Return the [x, y] coordinate for the center point of the cell that contains the specified text.  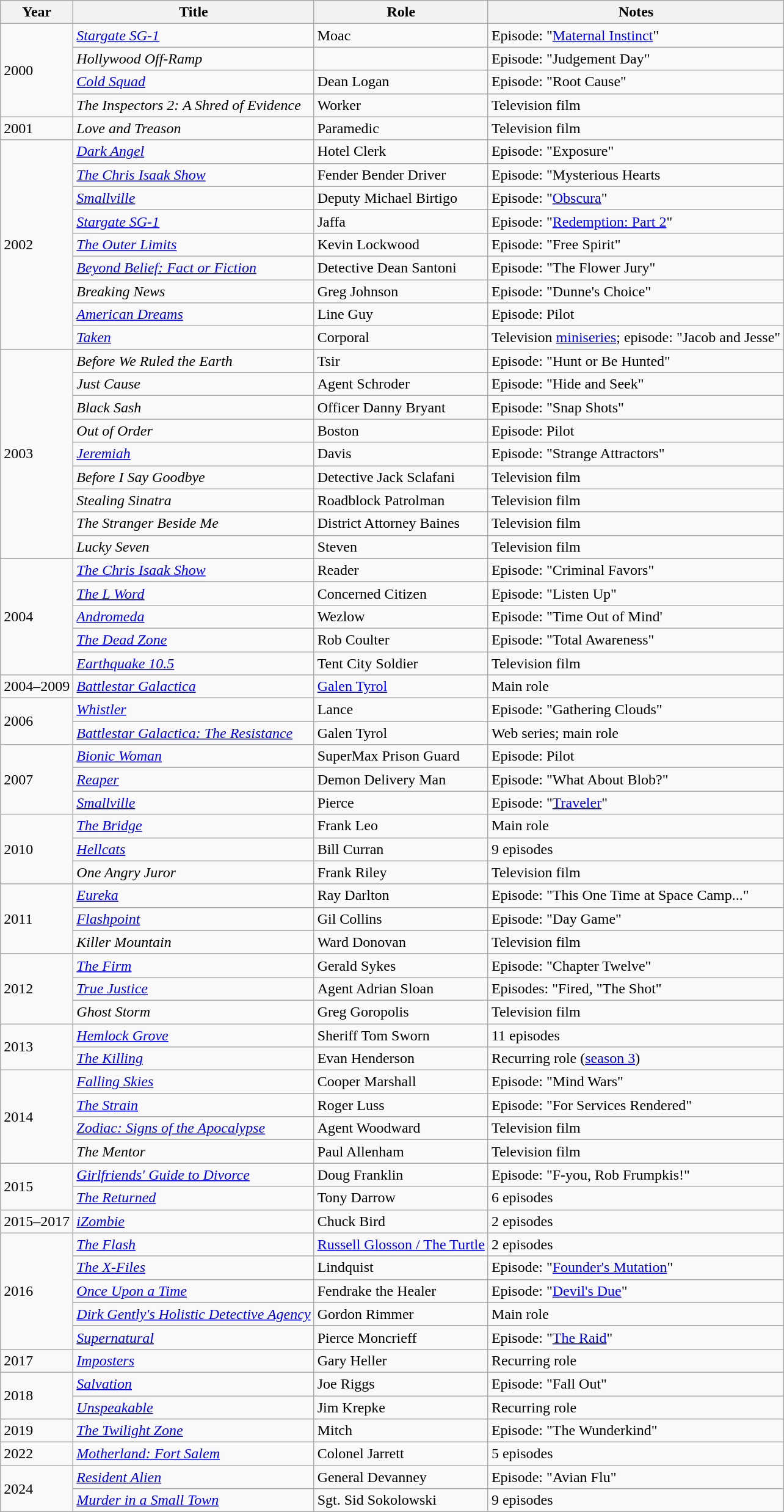
SuperMax Prison Guard [401, 756]
Episodes: "Fired, "The Shot" [636, 988]
Demon Delivery Man [401, 780]
True Justice [194, 988]
Episode: "For Services Rendered" [636, 1105]
2010 [37, 849]
Episode: "F-you, Rob Frumpkis!" [636, 1175]
Role [401, 12]
2003 [37, 455]
Supernatural [194, 1337]
Episode: "Traveler" [636, 803]
Episode: "Strange Attractors" [636, 454]
Episode: "Hide and Seek" [636, 384]
Cold Squad [194, 82]
Episode: "Snap Shots" [636, 407]
Episode: "Avian Flu" [636, 1477]
6 episodes [636, 1198]
Jeremiah [194, 454]
Gordon Rimmer [401, 1314]
11 episodes [636, 1035]
Davis [401, 454]
Tony Darrow [401, 1198]
Black Sash [194, 407]
Lucky Seven [194, 547]
Once Upon a Time [194, 1291]
The Outer Limits [194, 244]
Chuck Bird [401, 1221]
Fendrake the Healer [401, 1291]
Ward Donovan [401, 942]
Episode: "Devil's Due" [636, 1291]
2013 [37, 1047]
Episode: "Maternal Instinct" [636, 35]
Episode: "Gathering Clouds" [636, 710]
Falling Skies [194, 1082]
2012 [37, 988]
Salvation [194, 1384]
Just Cause [194, 384]
Reaper [194, 780]
General Devanney [401, 1477]
Hemlock Grove [194, 1035]
Episode: "Fall Out" [636, 1384]
The Mentor [194, 1152]
Deputy Michael Birtigo [401, 198]
The Twilight Zone [194, 1431]
Colonel Jarrett [401, 1454]
Pierce Moncrieff [401, 1337]
Greg Goropolis [401, 1012]
Hollywood Off-Ramp [194, 59]
The Strain [194, 1105]
2016 [37, 1291]
Paramedic [401, 128]
Flashpoint [194, 919]
Stealing Sinatra [194, 500]
Before I Say Goodbye [194, 477]
2024 [37, 1489]
Episode: "Time Out of Mind' [636, 616]
Kevin Lockwood [401, 244]
Episode: "The Wunderkind" [636, 1431]
2018 [37, 1395]
Love and Treason [194, 128]
Frank Riley [401, 872]
The Dead Zone [194, 640]
Agent Adrian Sloan [401, 988]
Paul Allenham [401, 1152]
Mitch [401, 1431]
Jaffa [401, 221]
Imposters [194, 1360]
Title [194, 12]
Episode: "Criminal Favors" [636, 570]
The Flash [194, 1244]
Battlestar Galactica [194, 687]
Dark Angel [194, 152]
Episode: "This One Time at Space Camp..." [636, 896]
Episode: "Judgement Day" [636, 59]
Lance [401, 710]
2019 [37, 1431]
5 episodes [636, 1454]
Fender Bender Driver [401, 175]
Ray Darlton [401, 896]
Bill Curran [401, 849]
Evan Henderson [401, 1059]
Doug Franklin [401, 1175]
Resident Alien [194, 1477]
Motherland: Fort Salem [194, 1454]
Episode: "The Raid" [636, 1337]
Jim Krepke [401, 1407]
2014 [37, 1117]
Sgt. Sid Sokolowski [401, 1500]
Murder in a Small Town [194, 1500]
Officer Danny Bryant [401, 407]
The X-Files [194, 1268]
Line Guy [401, 315]
Roadblock Patrolman [401, 500]
The Firm [194, 965]
One Angry Juror [194, 872]
2000 [37, 70]
Web series; main role [636, 733]
Frank Leo [401, 826]
Whistler [194, 710]
Concerned Citizen [401, 593]
2015 [37, 1186]
Out of Order [194, 431]
The Bridge [194, 826]
Recurring role (season 3) [636, 1059]
Episode: "Redemption: Part 2" [636, 221]
Episode: "Obscura" [636, 198]
Episode: "Listen Up" [636, 593]
Girlfriends' Guide to Divorce [194, 1175]
Russell Glosson / The Turtle [401, 1244]
Episode: "The Flower Jury" [636, 268]
Gerald Sykes [401, 965]
2015–2017 [37, 1221]
Episode: "Dunne's Choice" [636, 291]
Tent City Soldier [401, 663]
Worker [401, 105]
Unspeakable [194, 1407]
Cooper Marshall [401, 1082]
Television miniseries; episode: "Jacob and Jesse" [636, 338]
District Attorney Baines [401, 524]
Detective Jack Sclafani [401, 477]
Episode: "Mind Wars" [636, 1082]
Gary Heller [401, 1360]
Killer Mountain [194, 942]
Earthquake 10.5 [194, 663]
Roger Luss [401, 1105]
2017 [37, 1360]
The Returned [194, 1198]
2004–2009 [37, 687]
Tsir [401, 361]
Battlestar Galactica: The Resistance [194, 733]
Wezlow [401, 616]
Episode: "What About Blob?" [636, 780]
2022 [37, 1454]
Episode: "Total Awareness" [636, 640]
Dean Logan [401, 82]
Episode: "Founder's Mutation" [636, 1268]
Steven [401, 547]
Boston [401, 431]
Moac [401, 35]
Episode: "Mysterious Hearts [636, 175]
2006 [37, 721]
2002 [37, 244]
Rob Coulter [401, 640]
Dirk Gently's Holistic Detective Agency [194, 1314]
Taken [194, 338]
Episode: "Root Cause" [636, 82]
Beyond Belief: Fact or Fiction [194, 268]
Agent Woodward [401, 1128]
2001 [37, 128]
Episode: "Free Spirit" [636, 244]
Corporal [401, 338]
The L Word [194, 593]
Hotel Clerk [401, 152]
American Dreams [194, 315]
Pierce [401, 803]
Eureka [194, 896]
Episode: "Hunt or Be Hunted" [636, 361]
Hellcats [194, 849]
Joe Riggs [401, 1384]
Reader [401, 570]
2004 [37, 616]
2011 [37, 919]
Lindquist [401, 1268]
The Killing [194, 1059]
Bionic Woman [194, 756]
Episode: "Exposure" [636, 152]
Notes [636, 12]
Before We Ruled the Earth [194, 361]
The Inspectors 2: A Shred of Evidence [194, 105]
Ghost Storm [194, 1012]
Zodiac: Signs of the Apocalypse [194, 1128]
Gil Collins [401, 919]
2007 [37, 780]
Breaking News [194, 291]
Agent Schroder [401, 384]
Andromeda [194, 616]
Episode: "Chapter Twelve" [636, 965]
Greg Johnson [401, 291]
iZombie [194, 1221]
The Stranger Beside Me [194, 524]
Year [37, 12]
Sheriff Tom Sworn [401, 1035]
Episode: "Day Game" [636, 919]
Detective Dean Santoni [401, 268]
